Extract the (X, Y) coordinate from the center of the cell holding the provided text.  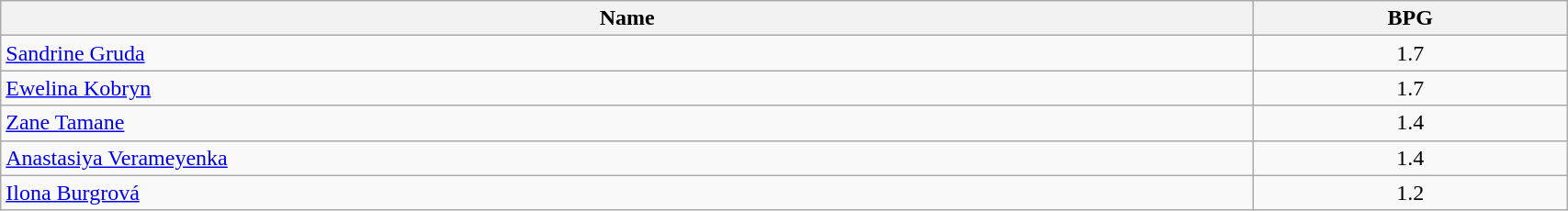
1.2 (1411, 193)
Anastasiya Verameyenka (627, 158)
BPG (1411, 18)
Sandrine Gruda (627, 53)
Zane Tamane (627, 123)
Ilona Burgrová (627, 193)
Name (627, 18)
Ewelina Kobryn (627, 88)
